Locate the cell with the specified text and output its [X, Y] center coordinate. 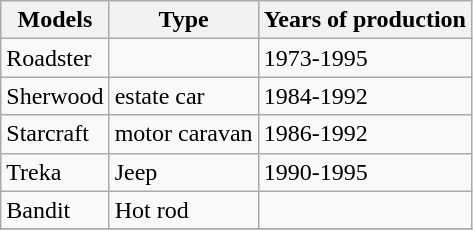
Jeep [184, 172]
Bandit [55, 210]
Years of production [364, 20]
Hot rod [184, 210]
1973-1995 [364, 58]
motor caravan [184, 134]
estate car [184, 96]
1986-1992 [364, 134]
Treka [55, 172]
Sherwood [55, 96]
Starcraft [55, 134]
1984-1992 [364, 96]
1990-1995 [364, 172]
Roadster [55, 58]
Models [55, 20]
Type [184, 20]
